Extract the (x, y) coordinate from the center of the cell holding the provided text.  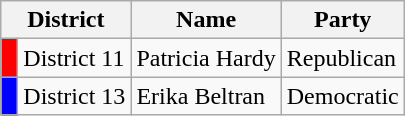
Name (206, 20)
District (66, 20)
Party (342, 20)
District 13 (74, 96)
Patricia Hardy (206, 58)
Democratic (342, 96)
Erika Beltran (206, 96)
Republican (342, 58)
District 11 (74, 58)
